Pinpoint the cell where the given text exists, returning its [X, Y] midpoint coordinate. 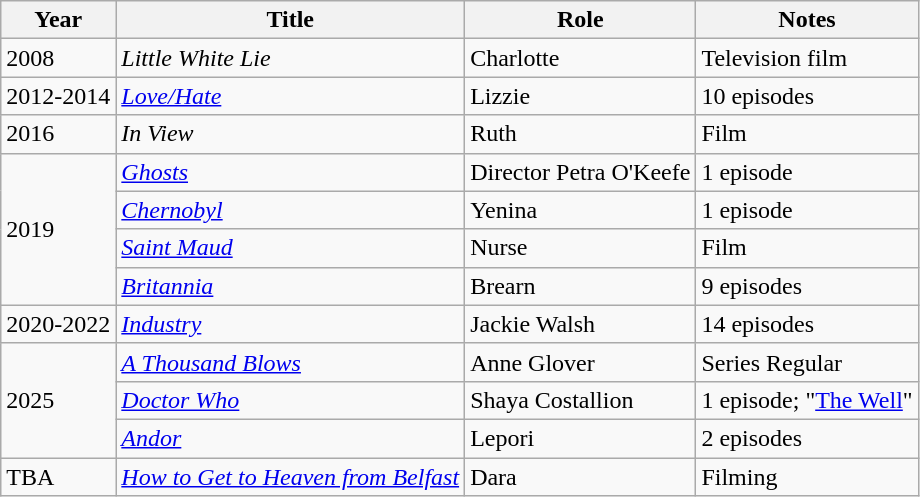
2008 [58, 58]
Love/Hate [290, 96]
Chernobyl [290, 210]
Little White Lie [290, 58]
Brearn [580, 286]
How to Get to Heaven from Belfast [290, 477]
2019 [58, 229]
TBA [58, 477]
2025 [58, 400]
Yenina [580, 210]
2016 [58, 134]
Doctor Who [290, 400]
Ghosts [290, 172]
1 episode; "The Well" [807, 400]
2012-2014 [58, 96]
Year [58, 20]
In View [290, 134]
9 episodes [807, 286]
Nurse [580, 248]
2 episodes [807, 438]
2020-2022 [58, 324]
Series Regular [807, 362]
Jackie Walsh [580, 324]
Ruth [580, 134]
Anne Glover [580, 362]
Notes [807, 20]
Lizzie [580, 96]
Lepori [580, 438]
Saint Maud [290, 248]
Dara [580, 477]
Filming [807, 477]
Title [290, 20]
Role [580, 20]
14 episodes [807, 324]
Industry [290, 324]
A Thousand Blows [290, 362]
Director Petra O'Keefe [580, 172]
Shaya Costallion [580, 400]
Andor [290, 438]
10 episodes [807, 96]
Television film [807, 58]
Charlotte [580, 58]
Britannia [290, 286]
